Return the (x, y) coordinate for the center point of the cell that contains the specified text.  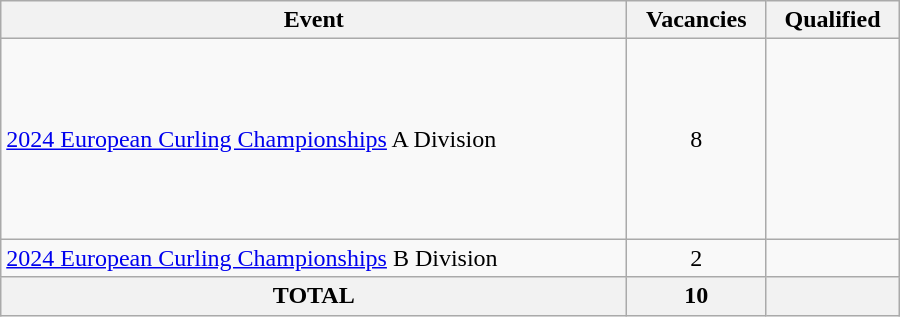
Event (314, 20)
10 (696, 296)
TOTAL (314, 296)
2024 European Curling Championships A Division (314, 139)
8 (696, 139)
Vacancies (696, 20)
Qualified (832, 20)
2 (696, 258)
2024 European Curling Championships B Division (314, 258)
